From the cell containing the given text, extract its center point as [x, y] coordinate. 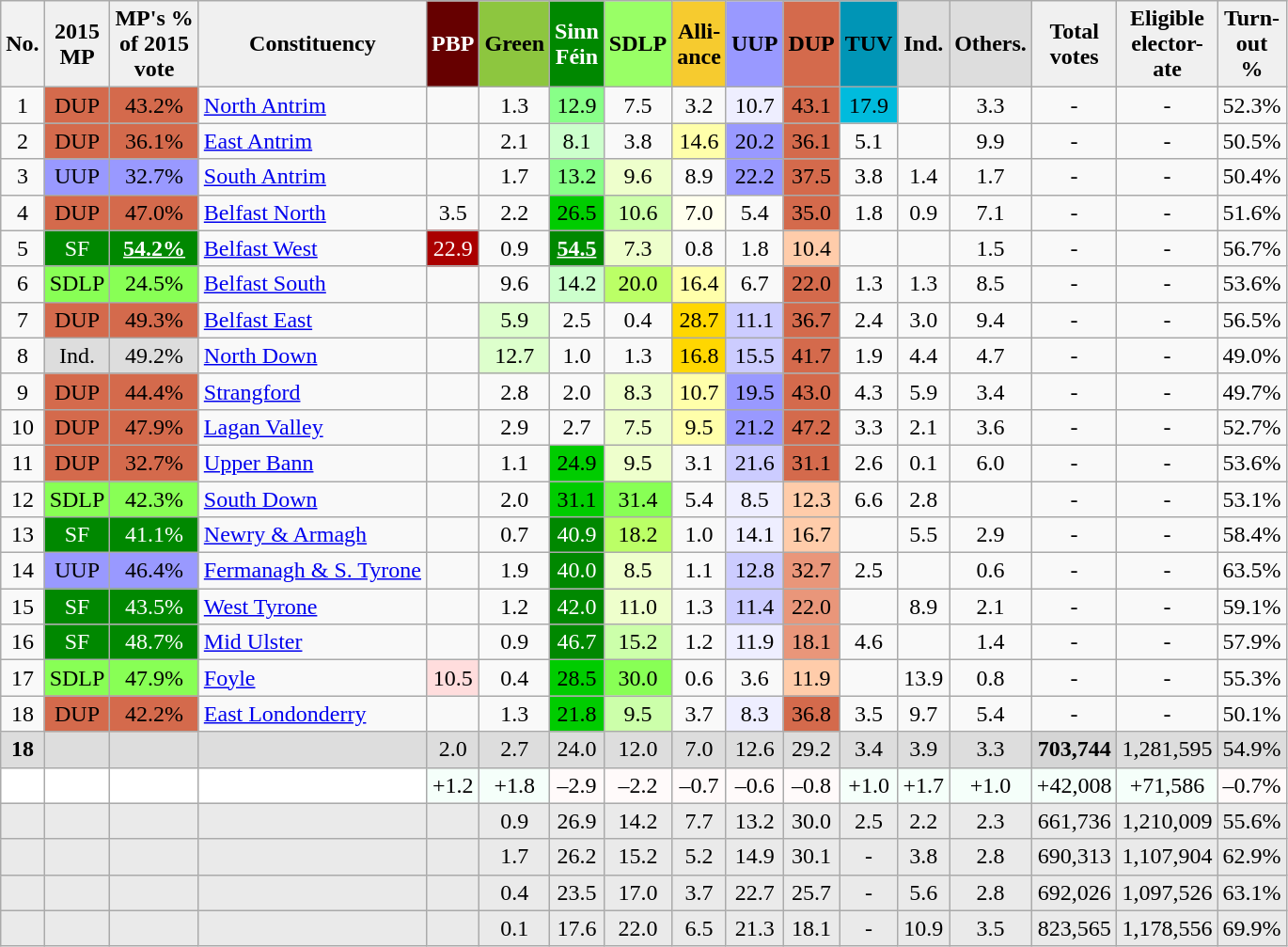
3.9 [923, 750]
5.5 [923, 535]
Constituency [312, 44]
0.7 [515, 535]
PBP [453, 44]
22.9 [453, 248]
10.6 [637, 213]
17.0 [637, 892]
36.1% [154, 141]
10 [23, 427]
Alli-ance [699, 44]
4.4 [923, 355]
North Down [312, 355]
32.7 [811, 571]
8.1 [577, 141]
49.3% [154, 320]
11 [23, 463]
1.5 [991, 248]
26.5 [577, 213]
6 [23, 284]
54.9% [1252, 750]
823,565 [1074, 928]
50.5% [1252, 141]
14.6 [699, 141]
55.3% [1252, 678]
14.1 [754, 535]
29.2 [811, 750]
12.8 [754, 571]
Belfast North [312, 213]
42.0 [577, 607]
2015 MP [77, 44]
17.9 [869, 105]
9.9 [991, 141]
11.1 [754, 320]
22.2 [754, 177]
6.7 [754, 284]
12.7 [515, 355]
+1.8 [515, 785]
54.5 [577, 248]
37.5 [811, 177]
47.0% [154, 213]
12 [23, 499]
6.6 [869, 499]
11.4 [754, 607]
703,744 [1074, 750]
5.2 [699, 857]
4 [23, 213]
16.7 [811, 535]
41.7 [811, 355]
31.4 [637, 499]
Belfast South [312, 284]
43.1 [811, 105]
56.5% [1252, 320]
Green [515, 44]
16.4 [699, 284]
55.6% [1252, 821]
15.5 [754, 355]
16 [23, 642]
49.2% [154, 355]
21.6 [754, 463]
48.7% [154, 642]
59.1% [1252, 607]
17 [23, 678]
6.0 [991, 463]
41.1% [154, 535]
15 [23, 607]
47.2 [811, 427]
+71,586 [1168, 785]
44.4% [154, 391]
30.1 [811, 857]
–0.8 [811, 785]
5.6 [923, 892]
52.7% [1252, 427]
42.3% [154, 499]
3 [23, 177]
1 [23, 105]
43.0 [811, 391]
–0.7 [699, 785]
2.4 [869, 320]
–0.6 [754, 785]
21.2 [754, 427]
13 [23, 535]
2.3 [991, 821]
28.7 [699, 320]
5 [23, 248]
4.3 [869, 391]
14 [23, 571]
17.6 [577, 928]
2.6 [869, 463]
7.1 [991, 213]
53.1% [1252, 499]
No. [23, 44]
Mid Ulster [312, 642]
North Antrim [312, 105]
–0.7% [1252, 785]
7.7 [699, 821]
+1.7 [923, 785]
661,736 [1074, 821]
36.1 [811, 141]
1,281,595 [1168, 750]
7.3 [637, 248]
20.0 [637, 284]
MP's % of 2015 vote [154, 44]
1,097,526 [1168, 892]
51.6% [1252, 213]
52.3% [1252, 105]
9.4 [991, 320]
South Down [312, 499]
Eligibleelector-ate [1168, 44]
6.5 [699, 928]
36.8 [811, 714]
16.8 [699, 355]
46.4% [154, 571]
23.5 [577, 892]
63.1% [1252, 892]
692,026 [1074, 892]
20.2 [754, 141]
8 [23, 355]
12.9 [577, 105]
69.9% [1252, 928]
+1.2 [453, 785]
22.7 [754, 892]
TUV [869, 44]
10.9 [923, 928]
1,178,556 [1168, 928]
Belfast West [312, 248]
12.3 [811, 499]
63.5% [1252, 571]
3.2 [699, 105]
40.9 [577, 535]
SinnFéin [577, 44]
10.4 [811, 248]
Strangford [312, 391]
12.0 [637, 750]
56.7% [1252, 248]
50.1% [1252, 714]
18.2 [637, 535]
3.1 [699, 463]
Lagan Valley [312, 427]
Belfast East [312, 320]
28.5 [577, 678]
–2.2 [637, 785]
43.2% [154, 105]
24.5% [154, 284]
24.0 [577, 750]
26.2 [577, 857]
East Londonderry [312, 714]
2 [23, 141]
Turn-out % [1252, 44]
12.6 [754, 750]
40.0 [577, 571]
+42,008 [1074, 785]
Fermanagh & S. Tyrone [312, 571]
Totalvotes [1074, 44]
54.2% [154, 248]
24.9 [577, 463]
Newry & Armagh [312, 535]
10.5 [453, 678]
Others. [991, 44]
13.9 [923, 678]
50.4% [1252, 177]
West Tyrone [312, 607]
4.6 [869, 642]
21.8 [577, 714]
58.4% [1252, 535]
26.9 [577, 821]
East Antrim [312, 141]
5.1 [869, 141]
Upper Bann [312, 463]
7 [23, 320]
9.7 [923, 714]
19.5 [754, 391]
62.9% [1252, 857]
42.2% [154, 714]
35.0 [811, 213]
–2.9 [577, 785]
4.7 [991, 355]
46.7 [577, 642]
Foyle [312, 678]
690,313 [1074, 857]
14.9 [754, 857]
1,107,904 [1168, 857]
49.0% [1252, 355]
11.0 [637, 607]
South Antrim [312, 177]
49.7% [1252, 391]
43.5% [154, 607]
3.0 [923, 320]
1,210,009 [1168, 821]
9 [23, 391]
21.3 [754, 928]
36.7 [811, 320]
57.9% [1252, 642]
25.7 [811, 892]
